Pinpoint the cell where the given text exists, returning its (x, y) midpoint coordinate. 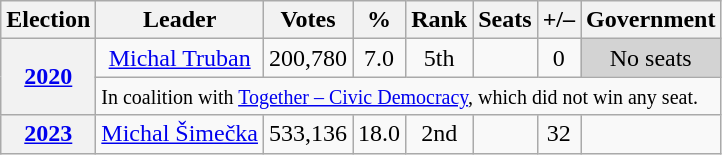
18.0 (380, 134)
7.0 (380, 58)
Government (651, 20)
2020 (48, 77)
In coalition with Together – Civic Democracy, which did not win any seat. (408, 96)
32 (558, 134)
% (380, 20)
533,136 (308, 134)
200,780 (308, 58)
Votes (308, 20)
No seats (651, 58)
Rank (440, 20)
2023 (48, 134)
0 (558, 58)
Seats (505, 20)
Michal Šimečka (180, 134)
+/– (558, 20)
Leader (180, 20)
Michal Truban (180, 58)
5th (440, 58)
Election (48, 20)
2nd (440, 134)
